Locate the cell with the specified text and output its (x, y) center coordinate. 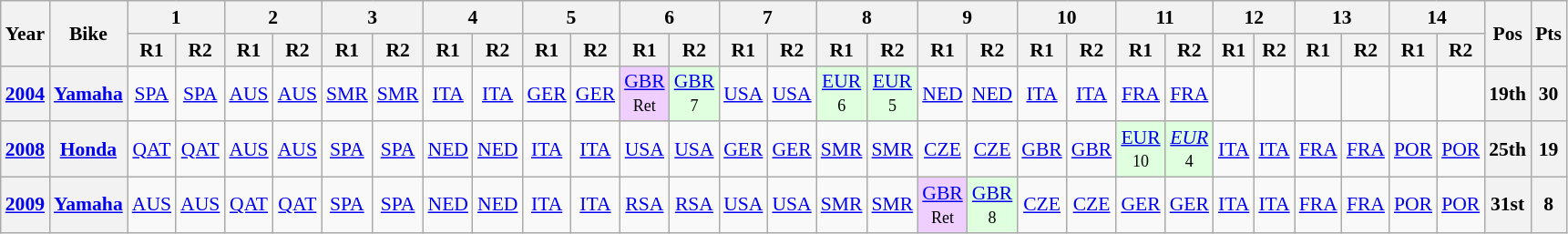
9 (968, 17)
EUR5 (893, 93)
2009 (26, 206)
19th (1507, 93)
19 (1549, 149)
30 (1549, 93)
Pos (1507, 33)
Pts (1549, 33)
4 (472, 17)
EUR10 (1141, 149)
Year (26, 33)
5 (570, 17)
Bike (88, 33)
2004 (26, 93)
3 (372, 17)
13 (1342, 17)
EUR4 (1190, 149)
2 (273, 17)
25th (1507, 149)
7 (767, 17)
2008 (26, 149)
12 (1254, 17)
31st (1507, 206)
10 (1066, 17)
6 (669, 17)
14 (1437, 17)
1 (177, 17)
Honda (88, 149)
GBR7 (694, 93)
EUR6 (842, 93)
GBR8 (993, 206)
11 (1164, 17)
